Determine the (x, y) coordinate at the center of the cell enclosing the given text.  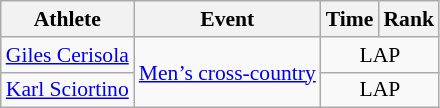
Giles Cerisola (68, 55)
Men’s cross-country (228, 72)
Karl Sciortino (68, 90)
Event (228, 19)
Athlete (68, 19)
Time (350, 19)
Rank (408, 19)
